Output the [x, y] coordinate of the center of the cell containing the given text.  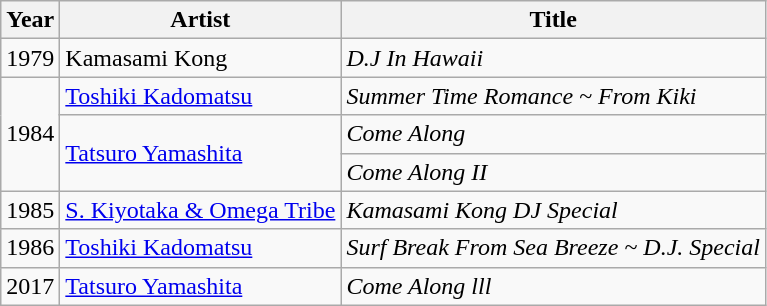
Year [30, 20]
D.J In Hawaii [554, 58]
Summer Time Romance ~ From Kiki [554, 96]
1985 [30, 210]
Kamasami Kong [200, 58]
Surf Break From Sea Breeze ~ D.J. Special [554, 248]
1986 [30, 248]
Come Along [554, 134]
1984 [30, 134]
Come Along II [554, 172]
2017 [30, 286]
Title [554, 20]
Artist [200, 20]
Kamasami Kong DJ Special [554, 210]
1979 [30, 58]
S. Kiyotaka & Omega Tribe [200, 210]
Come Along lll [554, 286]
